Extract the [x, y] coordinate from the center of the cell holding the provided text.  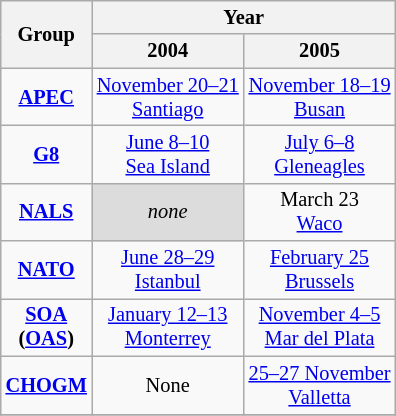
Group [46, 34]
Year [244, 17]
2005 [320, 51]
NATO [46, 270]
NALS [46, 212]
November 20–21 Santiago [168, 97]
None [168, 385]
February 25 Brussels [320, 270]
June 28–29 Istanbul [168, 270]
July 6–8 Gleneagles [320, 154]
G8 [46, 154]
January 12–13 Monterrey [168, 327]
SOA(OAS) [46, 327]
2004 [168, 51]
APEC [46, 97]
March 23 Waco [320, 212]
June 8–10 Sea Island [168, 154]
November 18–19 Busan [320, 97]
CHOGM [46, 385]
November 4–5 Mar del Plata [320, 327]
none [168, 212]
25–27 November Valletta [320, 385]
